Extract the [X, Y] coordinate from the center of the cell holding the provided text.  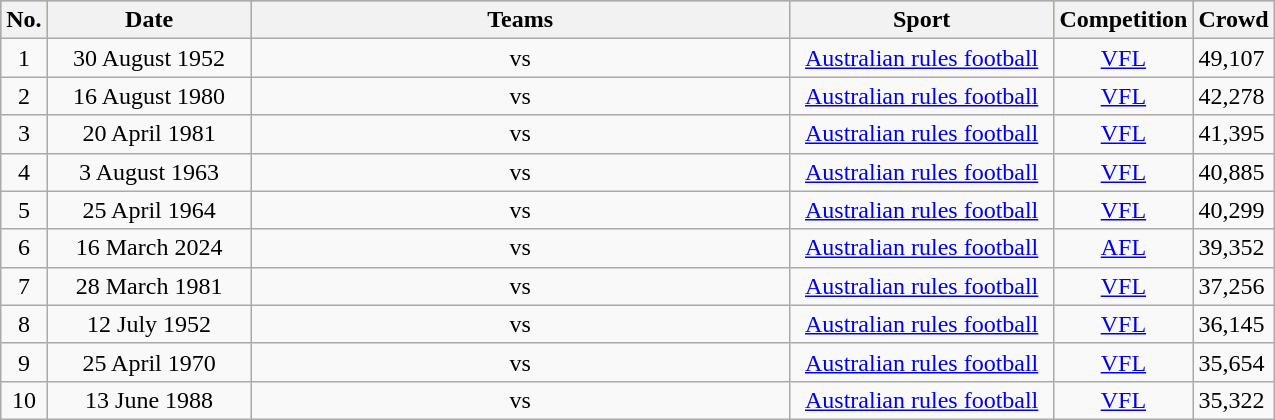
40,299 [1234, 210]
10 [24, 400]
35,654 [1234, 362]
35,322 [1234, 400]
No. [24, 20]
16 August 1980 [149, 96]
39,352 [1234, 248]
13 June 1988 [149, 400]
Date [149, 20]
30 August 1952 [149, 58]
2 [24, 96]
9 [24, 362]
25 April 1964 [149, 210]
6 [24, 248]
25 April 1970 [149, 362]
41,395 [1234, 134]
Sport [921, 20]
AFL [1124, 248]
20 April 1981 [149, 134]
4 [24, 172]
42,278 [1234, 96]
5 [24, 210]
37,256 [1234, 286]
3 [24, 134]
Crowd [1234, 20]
49,107 [1234, 58]
8 [24, 324]
16 March 2024 [149, 248]
Teams [520, 20]
Competition [1124, 20]
1 [24, 58]
7 [24, 286]
36,145 [1234, 324]
28 March 1981 [149, 286]
40,885 [1234, 172]
3 August 1963 [149, 172]
12 July 1952 [149, 324]
